Return [x, y] of the center of cell containing provided text 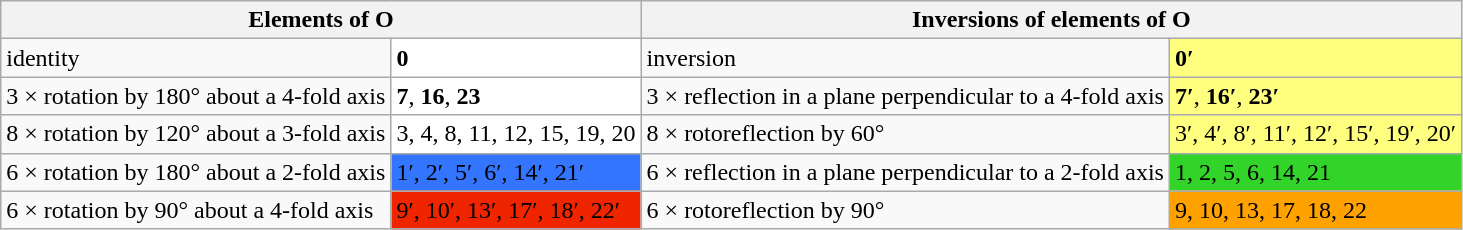
identity [196, 58]
0 [516, 58]
7′, 16′, 23′ [1315, 96]
6 × rotation by 90° about a 4-fold axis [196, 210]
9′, 10′, 13′, 17′, 18′, 22′ [516, 210]
0′ [1315, 58]
6 × rotoreflection by 90° [905, 210]
1′, 2′, 5′, 6′, 14′, 21′ [516, 172]
6 × reflection in a plane perpendicular to a 2-fold axis [905, 172]
8 × rotation by 120° about a 3-fold axis [196, 134]
3′, 4′, 8′, 11′, 12′, 15′, 19′, 20′ [1315, 134]
3, 4, 8, 11, 12, 15, 19, 20 [516, 134]
Inversions of elements of O [1052, 20]
6 × rotation by 180° about a 2-fold axis [196, 172]
inversion [905, 58]
Elements of O [321, 20]
1, 2, 5, 6, 14, 21 [1315, 172]
9, 10, 13, 17, 18, 22 [1315, 210]
7, 16, 23 [516, 96]
3 × reflection in a plane perpendicular to a 4-fold axis [905, 96]
3 × rotation by 180° about a 4-fold axis [196, 96]
8 × rotoreflection by 60° [905, 134]
